From the cell containing the given text, extract its center point as [X, Y] coordinate. 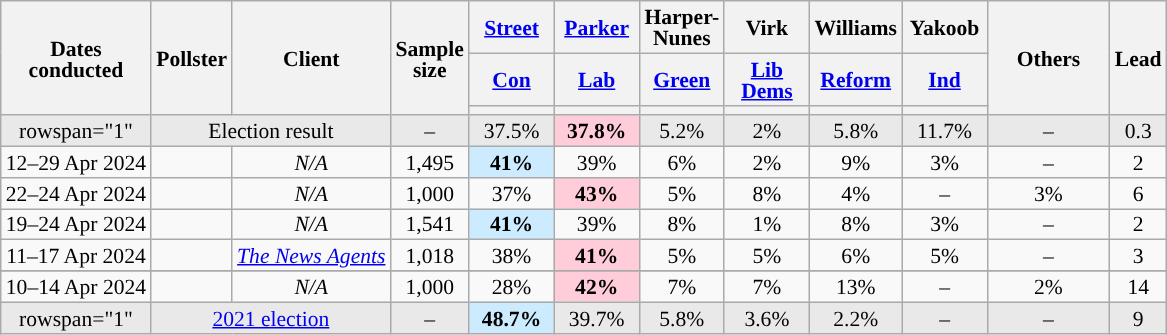
1,495 [429, 162]
Parker [596, 27]
Pollster [192, 58]
13% [856, 286]
14 [1138, 286]
Yakoob [944, 27]
Reform [856, 79]
Election result [270, 132]
Datesconducted [76, 58]
5.2% [682, 132]
Client [311, 58]
0.3 [1138, 132]
Virk [766, 27]
Green [682, 79]
Lab [596, 79]
4% [856, 194]
22–24 Apr 2024 [76, 194]
12–29 Apr 2024 [76, 162]
37.5% [512, 132]
11.7% [944, 132]
Ind [944, 79]
2021 election [270, 318]
11–17 Apr 2024 [76, 256]
9% [856, 162]
1% [766, 224]
48.7% [512, 318]
37.8% [596, 132]
37% [512, 194]
9 [1138, 318]
1,541 [429, 224]
1,018 [429, 256]
Williams [856, 27]
39.7% [596, 318]
Con [512, 79]
Lead [1138, 58]
2.2% [856, 318]
10–14 Apr 2024 [76, 286]
The News Agents [311, 256]
28% [512, 286]
19–24 Apr 2024 [76, 224]
Samplesize [429, 58]
38% [512, 256]
Lib Dems [766, 79]
6 [1138, 194]
42% [596, 286]
Others [1048, 58]
3 [1138, 256]
43% [596, 194]
Street [512, 27]
3.6% [766, 318]
Harper-Nunes [682, 27]
